Output the [X, Y] coordinate of the center of the cell containing the given text.  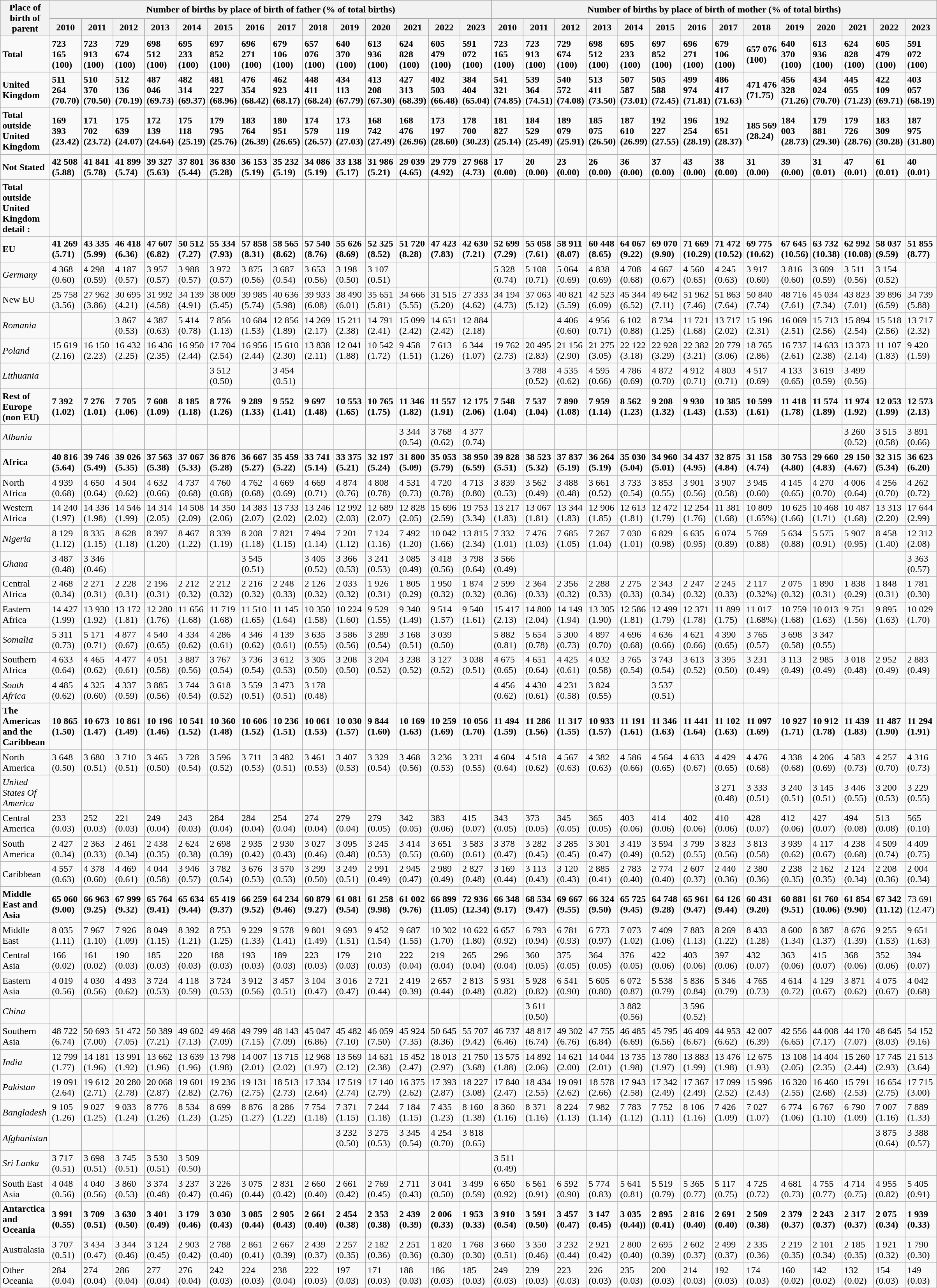
65 961 (9.47) [697, 905]
15 518 (2.56) [889, 325]
2 935 (0.42) [255, 848]
Middle East [25, 936]
7 754 (1.18) [318, 1112]
3 457 (0.47) [571, 1219]
1 950 (0.32) [444, 589]
510 370 (70.50) [97, 90]
18 227 (3.08) [476, 1087]
13 798 (1.98) [224, 1062]
6 790 (1.09) [858, 1112]
3 208 (0.50) [350, 665]
The Americas and the Caribbean [25, 726]
Total outside United Kingdom [25, 131]
8 160 (1.38) [476, 1112]
11 721 (1.68) [697, 325]
2 602 (0.37) [697, 1249]
179 881 (29.30) [826, 131]
2 800 (0.40) [634, 1249]
3 887 (0.56) [192, 665]
3 707 (0.51) [65, 1249]
10 553 (1.65) [350, 407]
11 107 (1.83) [889, 351]
10 912 (1.78) [826, 726]
8 876 (1.27) [255, 1112]
364 (0.05) [602, 960]
66 348 (9.17) [507, 905]
3 745 (0.51) [129, 1163]
51 855 (8.77) [921, 249]
11 899 (1.75) [728, 615]
Other Oceania [25, 1275]
48 143 (7.09) [287, 1037]
China [25, 1011]
67 999 (9.32) [129, 905]
3 957 (0.57) [160, 274]
3 027 (0.46) [318, 848]
5 064 (0.69) [571, 274]
2 004 (0.34) [921, 874]
4 714 (0.75) [858, 1189]
345 (0.05) [571, 823]
3 765 (0.54) [634, 665]
3 124 (0.45) [160, 1249]
9 930 (1.43) [697, 407]
8 049 (1.15) [160, 936]
Rest of Europe (non EU) [25, 407]
8 753 (1.25) [224, 936]
10 542 (1.72) [381, 351]
2 364 (0.33) [539, 589]
Sri Lanka [25, 1163]
4 465 (0.62) [97, 665]
456 328 (71.26) [794, 90]
4 231 (0.58) [571, 690]
210 (0.03) [381, 960]
34 960 (5.01) [665, 463]
Eastern Asia [25, 986]
175 118 (25.19) [192, 131]
7 890 (1.08) [571, 407]
4 956 (0.71) [602, 325]
3 823 (0.56) [728, 848]
37 (0.00) [665, 167]
7 030 (1.01) [634, 538]
434 113 (67.79) [350, 90]
42 508 (5.88) [65, 167]
8 387 (1.37) [826, 936]
161 (0.02) [97, 960]
2 440 (0.36) [728, 874]
6 102 (0.88) [634, 325]
3 226 (0.46) [224, 1189]
5 346 (0.79) [728, 986]
Place of birth of parent [25, 18]
507 587 (73.01) [634, 90]
13 930 (1.92) [97, 615]
10 196 (1.46) [160, 726]
15 791 (2.53) [858, 1087]
486 417 (71.63) [728, 90]
181 827 (25.14) [507, 131]
46 485 (6.69) [634, 1037]
10 061 (1.53) [318, 726]
4 409 (0.75) [921, 848]
9 552 (1.41) [287, 407]
12 053 (1.99) [889, 407]
7 926 (1.09) [129, 936]
3 885 (0.56) [160, 690]
422 (0.06) [665, 960]
36 (0.00) [634, 167]
31 992 (4.58) [160, 300]
2 238 (0.35) [794, 874]
7 073 (1.02) [634, 936]
32 197 (5.24) [381, 463]
2 196 (0.31) [160, 589]
35 459 (5.22) [287, 463]
4 517 (0.69) [762, 375]
7 007 (1.16) [889, 1112]
North America [25, 762]
5 836 (0.84) [697, 986]
197 (0.03) [350, 1275]
29 039 (4.65) [413, 167]
12 472 (1.79) [665, 513]
4 042 (0.68) [921, 986]
4 334 (0.62) [192, 640]
279 (0.04) [350, 823]
200 (0.03) [665, 1275]
16 737 (2.61) [794, 351]
12 280 (1.76) [160, 615]
4 040 (0.56) [97, 1189]
18 434 (2.55) [539, 1087]
4 632 (0.66) [160, 488]
11 102 (1.63) [728, 726]
29 150 (4.67) [858, 463]
61 002 (9.76) [413, 905]
3 260 (0.52) [858, 437]
65 060 (9.00) [65, 905]
9 529 (1.55) [381, 615]
3 285 (0.45) [571, 848]
13 838 (2.11) [318, 351]
3 512 (0.50) [224, 375]
4 469 (0.61) [129, 874]
462 923 (68.17) [287, 90]
46 737 (6.46) [507, 1037]
37 837 (5.19) [571, 463]
Nigeria [25, 538]
34 437 (4.95) [697, 463]
3 345 (0.54) [413, 1138]
3 630 (0.50) [129, 1219]
3 414 (0.55) [413, 848]
3 545 (0.51) [255, 564]
3 113 (0.49) [794, 665]
1 874 (0.32) [476, 589]
11 017 (1.68%) [762, 615]
20 779 (3.06) [728, 351]
2 930 (0.43) [287, 848]
18 578 (2.66) [602, 1087]
14 269 (2.17) [318, 325]
11 557 (1.91) [444, 407]
3 530 (0.51) [160, 1163]
3 710 (0.51) [129, 762]
166 (0.02) [65, 960]
11 191 (1.61) [634, 726]
12 828 (2.05) [413, 513]
1 953 (0.33) [476, 1219]
4 583 (0.73) [858, 762]
1 820 (0.30) [444, 1249]
5 641 (0.81) [634, 1189]
14 546 (1.99) [129, 513]
2 861 (0.41) [255, 1249]
Bangladesh [25, 1112]
4 675 (0.65) [507, 665]
4 651 (0.64) [539, 665]
18 513 (2.73) [287, 1087]
3 344 (0.54) [413, 437]
1 768 (0.30) [476, 1249]
2 657 (0.44) [444, 986]
3 465 (0.50) [160, 762]
15 619 (2.16) [65, 351]
13 305 (1.90) [602, 615]
17 (0.00) [507, 167]
9 578 (1.41) [287, 936]
52 699 (7.29) [507, 249]
42 523 (6.09) [602, 300]
39 985 (5.74) [255, 300]
3 709 (0.51) [97, 1219]
Ghana [25, 564]
2 219 (0.35) [794, 1249]
69 775 (10.62) [762, 249]
3 168 (0.51) [413, 640]
2 126 (0.32) [318, 589]
4 633 (0.64) [65, 665]
160 (0.02) [794, 1275]
8 371 (1.16) [539, 1112]
3 867 (0.53) [129, 325]
375 (0.05) [571, 960]
6 561 (0.91) [539, 1189]
376 (0.05) [634, 960]
48 716 (7.61) [794, 300]
60 879 (9.27) [318, 905]
192 651 (28.37) [728, 131]
3 798 (0.64) [476, 564]
5 769 (0.88) [762, 538]
21 513 (3.64) [921, 1062]
8 339 (1.19) [224, 538]
Germany [25, 274]
154 (0.03) [889, 1275]
4 257 (0.70) [889, 762]
39 896 (6.59) [889, 300]
5 605 (0.80) [602, 986]
242 (0.03) [224, 1275]
8 734 (1.25) [665, 325]
190 (0.03) [129, 960]
4 614 (0.72) [794, 986]
19 601 (2.82) [192, 1087]
60 448 (8.65) [602, 249]
20 495 (2.83) [539, 351]
71 472 (10.52) [728, 249]
38 523 (5.32) [539, 463]
20 280 (2.78) [129, 1087]
3 648 (0.50) [65, 762]
7 492 (1.20) [413, 538]
43 823 (7.01) [858, 300]
3 945 (0.60) [762, 488]
7 821 (1.15) [287, 538]
4 557 (0.63) [65, 874]
5 300 (0.73) [571, 640]
58 565 (8.62) [287, 249]
51 962 (7.46) [697, 300]
4 286 (0.61) [224, 640]
7 883 (1.13) [697, 936]
8 286 (1.22) [287, 1112]
3 687 (0.54) [287, 274]
4 476 (0.68) [762, 762]
487 046 (69.73) [160, 90]
3 698 (0.51) [97, 1163]
2 509 (0.38) [762, 1219]
186 (0.03) [444, 1275]
18 013 (2.97) [444, 1062]
3 651 (0.60) [444, 848]
United Kingdom [25, 90]
394 (0.07) [921, 960]
14 800 (2.04) [539, 615]
183 309 (30.28) [889, 131]
7 494 (1.14) [318, 538]
19 091 (2.62) [571, 1087]
220 (0.03) [192, 960]
4 755 (0.77) [826, 1189]
373 (0.05) [539, 823]
17 943 (2.58) [634, 1087]
64 126 (9.44) [728, 905]
7 705 (1.06) [129, 407]
2 343 (0.34) [665, 589]
279 (0.05) [381, 823]
3 891 (0.66) [921, 437]
187 610 (26.99) [634, 131]
12 906 (1.85) [602, 513]
239 (0.03) [539, 1275]
235 (0.03) [634, 1275]
12 675 (1.93) [762, 1062]
14 044 (2.01) [602, 1062]
7 476 (1.03) [539, 538]
4 270 (0.70) [826, 488]
10 673 (1.47) [97, 726]
8 185 (1.18) [192, 407]
427 (0.07) [826, 823]
4 765 (0.73) [762, 986]
29 779 (4.92) [444, 167]
7 685 (1.05) [571, 538]
57 858 (8.31) [255, 249]
12 254 (1.76) [697, 513]
36 830 (5.28) [224, 167]
4 509 (0.74) [889, 848]
11 441 (1.64) [697, 726]
4 493 (0.62) [129, 986]
9 697 (1.48) [318, 407]
50 389 (7.21) [160, 1037]
13 476 (1.98) [728, 1062]
20 (0.00) [539, 167]
4 720 (0.78) [444, 488]
7 752 (1.11) [665, 1112]
276 (0.04) [192, 1275]
69 667 (9.55) [571, 905]
2 945 (0.47) [413, 874]
Total [25, 54]
183 764 (26.39) [255, 131]
15 196 (2.31) [762, 325]
4 187 (0.57) [129, 274]
172 139 (24.64) [160, 131]
12 884 (2.18) [476, 325]
2 248 (0.33) [287, 589]
413 208 (67.30) [381, 90]
2 251 (0.36) [413, 1249]
448 411 (68.24) [318, 90]
38 (0.00) [728, 167]
6 072 (0.87) [634, 986]
173 197 (28.60) [444, 131]
6 657 (0.92) [507, 936]
Western Africa [25, 513]
10 487 (1.68) [858, 513]
7 276 (1.01) [97, 407]
3 395 (0.50) [728, 665]
38 490 (6.01) [350, 300]
360 (0.05) [539, 960]
13 733 (2.02) [287, 513]
50 840 (7.74) [762, 300]
14 007 (2.01) [255, 1062]
9 452 (1.54) [381, 936]
62 992 (10.08) [858, 249]
6 767 (1.10) [826, 1112]
8 224 (1.13) [571, 1112]
187 975 (31.80) [921, 131]
428 (0.07) [762, 823]
45 344 (6.52) [634, 300]
15 894 (2.54) [858, 325]
1 838 (0.29) [858, 589]
1 926 (0.31) [381, 589]
34 086 (5.19) [318, 167]
5 882 (0.81) [507, 640]
11 656 (1.68) [192, 615]
13 313 (2.20) [889, 513]
7 184 (1.15) [413, 1112]
3 499 (0.59) [476, 1189]
4 518 (0.62) [539, 762]
3 366 (0.53) [350, 564]
2 985 (0.49) [826, 665]
196 254 (28.19) [697, 131]
39 746 (5.49) [97, 463]
7 982 (1.14) [602, 1112]
3 378 (0.47) [507, 848]
Lithuania [25, 375]
3 611 (0.50) [539, 1011]
Romania [25, 325]
9 844 (1.60) [381, 726]
65 419 (9.37) [224, 905]
4 786 (0.69) [634, 375]
4 762 (0.68) [255, 488]
64 067 (9.22) [634, 249]
2 831 (0.42) [287, 1189]
4 117 (0.67) [826, 848]
17 745 (2.93) [889, 1062]
49 799 (7.15) [255, 1037]
7 371 (1.15) [350, 1112]
2 624 (0.38) [192, 848]
51 720 (8.28) [413, 249]
36 667 (5.27) [255, 463]
2 182 (0.36) [381, 1249]
3 473 (0.51) [287, 690]
3 229 (0.55) [921, 793]
8 467 (1.22) [192, 538]
5 414 (0.78) [192, 325]
48 722 (6.74) [65, 1037]
3 085 (0.49) [413, 564]
3 329 (0.54) [381, 762]
11 346 (1.82) [413, 407]
18 765 (2.86) [762, 351]
4 897 (0.70) [602, 640]
14 621 (2.00) [571, 1062]
40 636 (5.98) [287, 300]
46 059 (7.50) [381, 1037]
2 117 (0.32%) [762, 589]
35 651 (5.81) [381, 300]
189 079 (25.91) [571, 131]
5 931 (0.82) [507, 986]
7 267 (1.04) [602, 538]
2 356 (0.32) [571, 589]
2 275 (0.33) [634, 589]
243 (0.03) [192, 823]
5 311 (0.73) [65, 640]
226 (0.03) [602, 1275]
3 910 (0.54) [507, 1219]
19 131 (2.75) [255, 1087]
13 717 (2.32) [921, 325]
13 639 (1.96) [192, 1062]
2 101 (0.34) [826, 1249]
2 660 (0.40) [318, 1189]
2 667 (0.39) [287, 1249]
4 430 (0.61) [539, 690]
3 127 (0.52) [444, 665]
2 885 (0.41) [602, 874]
222 (0.03) [318, 1275]
5 171 (0.71) [97, 640]
10 759 (1.68) [794, 615]
Afghanistan [25, 1138]
33 375 (5.21) [350, 463]
21 156 (2.90) [571, 351]
3 594 (0.52) [665, 848]
4 877 (0.67) [129, 640]
185 075 (26.50) [602, 131]
383 (0.06) [444, 823]
4 406 (0.60) [571, 325]
15 417 (2.13) [507, 615]
7 537 (1.04) [539, 407]
3 271 (0.48) [728, 793]
8 562 (1.23) [634, 407]
3 733 (0.54) [634, 488]
17 367 (2.49) [697, 1087]
3 991 (0.55) [65, 1219]
1 848 (0.31) [889, 589]
7 201 (1.12) [350, 538]
10 606 (1.52) [255, 726]
2 419 (0.39) [413, 986]
45 034 (7.34) [826, 300]
14 336 (1.98) [97, 513]
13 883 (1.99) [697, 1062]
3 454 (0.51) [287, 375]
35 232 (5.19) [287, 167]
3 511 (0.56) [858, 274]
Eastern Africa [25, 615]
3 240 (0.51) [794, 793]
3 711 (0.53) [255, 762]
4 477 (0.61) [129, 665]
12 175 (2.06) [476, 407]
4 256 (0.70) [889, 488]
38 009 (5.45) [224, 300]
65 764 (9.41) [160, 905]
8 600 (1.34) [794, 936]
4 338 (0.68) [794, 762]
49 642 (7.11) [665, 300]
17 519 (2.74) [350, 1087]
37 801 (5.44) [192, 167]
16 654 (2.75) [889, 1087]
10 042 (1.66) [444, 538]
17 715 (3.00) [921, 1087]
3 882 (0.56) [634, 1011]
73 691 (12.47) [921, 905]
2 245 (0.33) [728, 589]
Central Asia [25, 960]
3 661 (0.52) [602, 488]
4 737 (0.68) [192, 488]
38 950 (6.59) [476, 463]
47 607 (6.82) [160, 249]
3 839 (0.53) [507, 488]
3 583 (0.61) [476, 848]
3 618 (0.52) [224, 690]
2 691 (0.40) [728, 1219]
61 081 (9.54) [350, 905]
4 387 (0.63) [160, 325]
3 613 (0.52) [697, 665]
4 262 (0.72) [921, 488]
4 808 (0.78) [381, 488]
50 512 (7.27) [192, 249]
175 639 (24.07) [129, 131]
2 247 (0.32) [697, 589]
2 721 (0.44) [381, 986]
3 488 (0.48) [571, 488]
9 651 (1.63) [921, 936]
Number of births by place of birth of mother (% of total births) [714, 9]
31 (0.00) [762, 167]
6 793 (0.94) [539, 936]
482 314 (69.37) [192, 90]
Caribbean [25, 874]
Middle East and Asia [25, 905]
51 863 (7.64) [728, 300]
4 604 (0.64) [507, 762]
2 883 (0.49) [921, 665]
Southern Africa [25, 665]
34 139 (4.91) [192, 300]
41 841 (5.78) [97, 167]
64 234 (9.46) [287, 905]
2 257 (0.35) [350, 1249]
12 968 (1.97) [318, 1062]
6 829 (0.98) [665, 538]
9 895 (1.63) [889, 615]
11 286 (1.56) [539, 726]
13 217 (1.83) [507, 513]
27 962 (3.86) [97, 300]
5 519 (0.79) [665, 1189]
3 039 (0.50) [444, 640]
343 (0.05) [507, 823]
342 (0.05) [413, 823]
2 438 (0.35) [160, 848]
Not Stated [25, 167]
36 264 (5.19) [602, 463]
Central Africa [25, 589]
9 458 (1.51) [413, 351]
3 788 (0.52) [539, 375]
3 946 (0.57) [192, 874]
3 282 (0.45) [539, 848]
3 768 (0.62) [444, 437]
3 018 (0.48) [858, 665]
3 767 (0.54) [224, 665]
2 162 (0.35) [826, 874]
7 548 (1.04) [507, 407]
10 360 (1.48) [224, 726]
11 439 (1.83) [858, 726]
512 136 (70.19) [129, 90]
67 342 (11.12) [889, 905]
13 735 (1.98) [634, 1062]
4 595 (0.66) [602, 375]
27 968 (4.73) [476, 167]
46 409 (6.67) [697, 1037]
47 (0.01) [858, 167]
8 433 (1.28) [762, 936]
3 231 (0.49) [762, 665]
40 821 (5.59) [571, 300]
9 255 (1.53) [889, 936]
222 (0.04) [413, 960]
4 667 (0.67) [665, 274]
66 963 (9.25) [97, 905]
4 955 (0.82) [889, 1189]
2 661 (0.40) [318, 1219]
2 075 (0.34) [889, 1219]
4 377 (0.74) [476, 437]
414 (0.06) [665, 823]
4 390 (0.65) [728, 640]
19 236 (2.76) [224, 1087]
17 644 (2.99) [921, 513]
4 368 (0.60) [65, 274]
14 383 (2.07) [255, 513]
3 301 (0.47) [602, 848]
16 320 (2.55) [794, 1087]
Pakistan [25, 1087]
3 901 (0.56) [697, 488]
48 817 (6.74) [539, 1037]
2 363 (0.33) [97, 848]
14 404 (2.35) [826, 1062]
6 592 (0.90) [571, 1189]
193 (0.03) [255, 960]
3 566 (0.49) [507, 564]
214 (0.03) [697, 1275]
10 541 (1.52) [192, 726]
3 200 (0.53) [889, 793]
505 588 (72.45) [665, 90]
11 574 (1.89) [826, 407]
8 628 (1.18) [129, 538]
34 739 (5.88) [921, 300]
3 085 (0.44) [255, 1219]
3 972 (0.57) [224, 274]
3 346 (0.46) [97, 564]
3 515 (0.58) [889, 437]
13 569 (2.12) [350, 1062]
10 765 (1.75) [381, 407]
27 333 (4.62) [476, 300]
15 696 (2.59) [444, 513]
2 075 (0.32) [794, 589]
4 145 (0.65) [794, 488]
1 939 (0.33) [921, 1219]
11 719 (1.68) [224, 615]
3 038 (0.51) [476, 665]
55 626 (8.69) [350, 249]
2 813 (0.48) [476, 986]
40 816 (5.64) [65, 463]
4 030 (0.56) [97, 986]
3 016 (0.47) [350, 986]
40 (0.01) [921, 167]
539 364 (74.51) [539, 90]
3 609 (0.59) [826, 274]
11 145 (1.64) [287, 615]
31 158 (4.74) [762, 463]
5 774 (0.83) [602, 1189]
2 228 (0.31) [129, 589]
36 623 (6.20) [921, 463]
4 708 (0.68) [634, 274]
7 027 (1.07) [762, 1112]
13 067 (1.81) [539, 513]
2 607 (0.37) [697, 874]
4 485 (0.62) [65, 690]
16 956 (2.44) [255, 351]
4 760 (0.68) [224, 488]
5 634 (0.88) [794, 538]
4 118 (0.59) [192, 986]
26 (0.00) [602, 167]
15 099 (2.42) [413, 325]
11 974 (1.92) [858, 407]
34 194 (4.73) [507, 300]
185 569 (28.24) [762, 131]
3 619 (0.59) [826, 375]
471 476 (71.75) [762, 90]
2 243 (0.37) [826, 1219]
44 953 (6.62) [728, 1037]
9 105 (1.26) [65, 1112]
3 653 (0.56) [318, 274]
3 799 (0.55) [697, 848]
Somalia [25, 640]
13 815 (2.34) [476, 538]
25 758 (3.56) [65, 300]
10 224 (1.60) [350, 615]
10 622 (1.80) [476, 936]
2 216 (0.32) [255, 589]
4 044 (0.58) [160, 874]
3 871 (0.62) [858, 986]
4 129 (0.67) [826, 986]
10 933 (1.57) [602, 726]
23 (0.00) [571, 167]
173 119 (27.03) [350, 131]
8 676 (1.39) [858, 936]
2 208 (0.36) [889, 874]
2 895 (0.41) [665, 1219]
3 511 (0.49) [507, 1163]
41 899 (5.74) [129, 167]
2 783 (0.40) [634, 874]
4 669 (0.71) [318, 488]
64 748 (9.28) [665, 905]
11 294 (1.91) [921, 726]
3 289 (0.54) [381, 640]
3 231 (0.55) [476, 762]
8 269 (1.22) [728, 936]
16 460 (2.68) [826, 1087]
2 499 (0.37) [728, 1249]
14 240 (1.97) [65, 513]
10 013 (1.63) [826, 615]
45 924 (7.35) [413, 1037]
2 124 (0.34) [858, 874]
43 (0.00) [697, 167]
8 208 (1.18) [255, 538]
13 715 (2.02) [287, 1062]
7 435 (1.23) [444, 1112]
16 069 (2.51) [794, 325]
12 586 (1.81) [634, 615]
12 992 (2.03) [350, 513]
8 392 (1.21) [192, 936]
New EU [25, 300]
21 750 (3.68) [476, 1062]
3 238 (0.52) [413, 665]
3 347 (0.55) [826, 640]
3 676 (0.53) [255, 874]
3 095 (0.48) [350, 848]
10 259 (1.69) [444, 726]
12 856 (1.89) [287, 325]
3 988 (0.57) [192, 274]
3 350 (0.46) [539, 1249]
10 385 (1.53) [728, 407]
17 140 (2.79) [381, 1087]
4 636 (0.66) [665, 640]
22 928 (3.29) [665, 351]
9 340 (1.49) [413, 615]
69 070 (9.90) [665, 249]
4 075 (0.67) [889, 986]
13 717 (2.02) [728, 325]
540 572 (74.08) [571, 90]
3 698 (0.58) [794, 640]
494 (0.08) [858, 823]
31 800 (5.09) [413, 463]
541 321 (74.85) [507, 90]
7 613 (1.26) [444, 351]
61 258 (9.98) [381, 905]
51 472 (7.05) [129, 1037]
3 419 (0.49) [634, 848]
1 805 (0.29) [413, 589]
65 725 (9.45) [634, 905]
3 120 (0.43) [571, 874]
41 269 (5.71) [65, 249]
5 405 (0.91) [921, 1189]
427 313 (68.39) [413, 90]
3 275 (0.53) [381, 1138]
3 374 (0.48) [160, 1189]
513 (0.08) [889, 823]
4 325 (0.60) [97, 690]
17 334 (2.64) [318, 1087]
4 838 (0.69) [602, 274]
South America [25, 848]
50 693 (7.00) [97, 1037]
402 (0.06) [697, 823]
3 457 (0.51) [287, 986]
249 (0.04) [160, 823]
15 211 (2.38) [350, 325]
3 104 (0.47) [318, 986]
4 633 (0.67) [697, 762]
189 (0.03) [287, 960]
7 124 (1.16) [381, 538]
5 328 (0.74) [507, 274]
19 612 (2.71) [97, 1087]
4 048 (0.56) [65, 1189]
565 (0.10) [921, 823]
4 621 (0.66) [697, 640]
3 249 (0.51) [350, 874]
184 003 (28.73) [794, 131]
6 774 (1.06) [794, 1112]
4 382 (0.63) [602, 762]
8 458 (1.40) [889, 538]
2 380 (0.36) [762, 874]
39 026 (5.35) [129, 463]
3 236 (0.53) [444, 762]
481 227 (68.96) [224, 90]
44 008 (7.17) [826, 1037]
15 260 (2.44) [858, 1062]
43 335 (5.99) [97, 249]
14 508 (2.09) [192, 513]
3 487 (0.48) [65, 564]
4 133 (0.65) [794, 375]
11 317 (1.55) [571, 726]
3 241 (0.53) [381, 564]
4 567 (0.63) [571, 762]
19 091 (2.64) [65, 1087]
2 698 (0.39) [224, 848]
13 373 (2.14) [858, 351]
410 (0.06) [728, 823]
4 725 (0.72) [762, 1189]
184 529 (25.49) [539, 131]
48 645 (8.03) [889, 1037]
252 (0.03) [97, 823]
2 439 (0.37) [318, 1249]
4 006 (0.64) [858, 488]
3 728 (0.54) [192, 762]
10 927 (1.71) [794, 726]
6 635 (0.95) [697, 538]
3 570 (0.53) [287, 874]
60 431 (9.20) [762, 905]
2 454 (0.38) [350, 1219]
3 765 (0.57) [762, 640]
72 936 (12.34) [476, 905]
2 335 (0.36) [762, 1249]
11 381 (1.68) [728, 513]
36 876 (5.28) [224, 463]
6 344 (1.07) [476, 351]
4 378 (0.60) [97, 874]
10 236 (1.51) [287, 726]
434 024 (70.70) [826, 90]
United States Of America [25, 793]
445 055 (71.23) [858, 90]
4 504 (0.62) [129, 488]
42 630 (7.21) [476, 249]
49 602 (7.13) [192, 1037]
513 411 (73.50) [602, 90]
476 354 (68.42) [255, 90]
3 586 (0.56) [350, 640]
65 634 (9.44) [192, 905]
3 736 (0.54) [255, 665]
55 707 (9.42) [476, 1037]
397 (0.06) [728, 960]
2 379 (0.37) [794, 1219]
3 782 (0.54) [224, 874]
3 169 (0.44) [507, 874]
30 695 (4.21) [129, 300]
50 645 (8.36) [444, 1037]
2 185 (0.35) [858, 1249]
Albania [25, 437]
37 067 (5.33) [192, 463]
352 (0.06) [889, 960]
3 612 (0.53) [287, 665]
10 030 (1.57) [350, 726]
32 315 (5.34) [889, 463]
4 540 (0.65) [160, 640]
7 409 (1.06) [665, 936]
179 (0.03) [350, 960]
2 711 (0.43) [413, 1189]
4 245 (0.63) [728, 274]
3 743 (0.54) [665, 665]
3 461 (0.53) [318, 762]
4 456 (0.62) [507, 690]
4 586 (0.66) [634, 762]
10 684 (1.53) [255, 325]
5 117 (0.75) [728, 1189]
46 418 (6.36) [129, 249]
3 107 (0.51) [381, 274]
12 371 (1.78) [697, 615]
58 911 (8.07) [571, 249]
4 531 (0.73) [413, 488]
2 661 (0.42) [350, 1189]
2 827 (0.48) [476, 874]
10 599 (1.61) [762, 407]
5 907 (0.95) [858, 538]
2 991 (0.49) [381, 874]
31 (0.01) [826, 167]
7 967 (1.10) [97, 936]
49 468 (7.09) [224, 1037]
2 468 (0.34) [65, 589]
2 989 (0.49) [444, 874]
2 317 (0.37) [858, 1219]
South Africa [25, 690]
8 699 (1.25) [224, 1112]
4 872 (0.70) [665, 375]
21 275 (3.05) [602, 351]
142 (0.02) [826, 1275]
9 033 (1.24) [129, 1112]
3 407 (0.53) [350, 762]
422 109 (69.71) [889, 90]
33 138 (5.17) [350, 167]
4 713 (0.80) [476, 488]
7 783 (1.12) [634, 1112]
22 122 (3.18) [634, 351]
1 921 (0.32) [889, 1249]
6 074 (0.89) [728, 538]
5 538 (0.79) [665, 986]
35 030 (5.04) [634, 463]
174 (0.03) [762, 1275]
432 (0.07) [762, 960]
3 562 (0.49) [539, 488]
15 610 (2.30) [287, 351]
11 487 (1.90) [889, 726]
6 773 (0.97) [602, 936]
3 299 (0.50) [318, 874]
4 346 (0.62) [255, 640]
2 695 (0.39) [665, 1249]
3 405 (0.52) [318, 564]
178 700 (30.23) [476, 131]
3 875 (0.64) [889, 1138]
3 635 (0.55) [318, 640]
39 828 (5.51) [507, 463]
224 (0.03) [255, 1275]
7 889 (1.33) [921, 1112]
13 246 (2.02) [318, 513]
3 717 (0.51) [65, 1163]
South East Asia [25, 1189]
12 041 (1.88) [350, 351]
3 245 (0.53) [381, 848]
3 912 (0.56) [255, 986]
3 860 (0.53) [129, 1189]
179 795 (25.76) [224, 131]
6 650 (0.92) [507, 1189]
4 912 (0.71) [697, 375]
2 774 (0.40) [665, 874]
180 951 (26.65) [287, 131]
16 375 (2.62) [413, 1087]
499 974 (71.81) [697, 90]
9 514 (1.57) [444, 615]
37 063 (5.12) [539, 300]
Central America [25, 823]
3 537 (0.51) [665, 690]
368 (0.06) [858, 960]
45 482 (7.10) [350, 1037]
4 254 (0.70) [444, 1138]
4 429 (0.65) [728, 762]
57 540 (8.76) [318, 249]
384 404 (65.04) [476, 90]
8 534 (1.23) [192, 1112]
4 650 (0.64) [97, 488]
14 892 (2.06) [539, 1062]
19 762 (2.73) [507, 351]
4 337 (0.59) [129, 690]
8 106 (1.16) [697, 1112]
4 681 (0.73) [794, 1189]
17 704 (2.54) [224, 351]
13 344 (1.83) [571, 513]
Poland [25, 351]
39 933 (6.08) [318, 300]
31 986 (5.21) [381, 167]
11 494 (1.59) [507, 726]
42 007 (6.39) [762, 1037]
4 298 (0.59) [97, 274]
3 824 (0.55) [602, 690]
Africa [25, 463]
32 875 (4.84) [728, 463]
3 591 (0.50) [539, 1219]
12 312 (2.08) [921, 538]
3 401 (0.49) [160, 1219]
132 (0.02) [858, 1275]
13 172 (1.81) [129, 615]
3 559 (0.51) [255, 690]
9 289 (1.33) [255, 407]
16 432 (2.25) [129, 351]
8 360 (1.16) [507, 1112]
16 150 (2.23) [97, 351]
14 791 (2.41) [381, 325]
3 680 (0.51) [97, 762]
10 625 (1.66) [794, 513]
14 149 (1.94) [571, 615]
5 365 (0.77) [697, 1189]
286 (0.04) [129, 1275]
233 (0.03) [65, 823]
3 179 (0.46) [192, 1219]
14 181 (1.96) [97, 1062]
8 129 (1.12) [65, 538]
7 608 (1.09) [160, 407]
12 573 (2.13) [921, 407]
15 996 (2.43) [762, 1087]
29 660 (4.83) [826, 463]
168 476 (26.96) [413, 131]
10 302 (1.70) [444, 936]
7 392 (1.02) [65, 407]
17 840 (2.47) [507, 1087]
14 631 (2.38) [381, 1062]
3 917 (0.60) [762, 274]
9 751 (1.56) [858, 615]
52 325 (8.52) [381, 249]
8 397 (1.20) [160, 538]
6 781 (0.93) [571, 936]
3 232 (0.44) [571, 1249]
3 198 (0.50) [350, 274]
10 169 (1.63) [413, 726]
8 335 (1.15) [97, 538]
14 427 (1.99) [65, 615]
3 446 (0.55) [858, 793]
2 952 (0.49) [889, 665]
Australasia [25, 1249]
7 332 (1.01) [507, 538]
Southern Asia [25, 1037]
4 051 (0.58) [160, 665]
7 426 (1.09) [728, 1112]
13 780 (1.97) [665, 1062]
2 033 (0.32) [350, 589]
2 769 (0.45) [381, 1189]
17 393 (2.87) [444, 1087]
7 244 (1.18) [381, 1112]
17 099 (2.52) [728, 1087]
3 434 (0.47) [97, 1249]
192 (0.03) [728, 1275]
1 890 (0.31) [826, 589]
14 314 (2.05) [160, 513]
3 875 (0.56) [255, 274]
Number of births by place of birth of father (% of total births) [271, 9]
16 950 (2.44) [192, 351]
2 288 (0.33) [602, 589]
219 (0.04) [444, 960]
7 959 (1.14) [602, 407]
49 302 (6.76) [571, 1037]
10 809 (1.65%) [762, 513]
31 515 (5.20) [444, 300]
36 153 (5.19) [255, 167]
Total outside United Kingdom detail : [25, 208]
3 041 (0.50) [444, 1189]
67 645 (10.56) [794, 249]
4 316 (0.73) [921, 762]
3 939 (0.62) [794, 848]
3 113 (0.43) [539, 874]
10 865 (1.50) [65, 726]
14 350 (2.06) [224, 513]
61 760 (10.06) [826, 905]
71 669 (10.29) [697, 249]
174 579 (26.57) [318, 131]
India [25, 1062]
511 264 (70.70) [65, 90]
3 154 (0.52) [889, 274]
47 423 (7.83) [444, 249]
4 939 (0.68) [65, 488]
3 178 (0.48) [318, 690]
9 420 (1.59) [921, 351]
363 (0.06) [794, 960]
2 599 (0.36) [507, 589]
2 921 (0.42) [602, 1249]
2 006 (0.33) [444, 1219]
5 928 (0.82) [539, 986]
3 075 (0.44) [255, 1189]
2 903 (0.42) [192, 1249]
3 388 (0.57) [921, 1138]
4 032 (0.58) [602, 665]
66 259 (9.52) [255, 905]
4 874 (0.76) [350, 488]
2 461 (0.34) [129, 848]
403 057 (68.19) [921, 90]
2 427 (0.34) [65, 848]
North Africa [25, 488]
4 560 (0.65) [697, 274]
60 881 (9.51) [794, 905]
3 204 (0.52) [381, 665]
63 732 (10.38) [826, 249]
3 145 (0.51) [826, 793]
9 027 (1.25) [97, 1112]
3 344 (0.46) [129, 1249]
Antarctica and Oceania [25, 1219]
4 238 (0.68) [858, 848]
4 669 (0.69) [287, 488]
249 (0.03) [507, 1275]
12 799 (1.77) [65, 1062]
61 (0.01) [889, 167]
221 (0.03) [129, 823]
3 744 (0.54) [192, 690]
11 346 (1.63) [665, 726]
13 991 (1.92) [129, 1062]
4 803 (0.71) [728, 375]
8 035 (1.11) [65, 936]
11 418 (1.78) [794, 407]
2 353 (0.38) [381, 1219]
22 382 (3.21) [697, 351]
9 229 (1.33) [255, 936]
3 482 (0.51) [287, 762]
254 (0.04) [287, 823]
20 068 (2.87) [160, 1087]
4 139 (0.61) [287, 640]
33 741 (5.14) [318, 463]
12 613 (1.81) [634, 513]
2 439 (0.39) [413, 1219]
13 662 (1.96) [160, 1062]
39 (0.00) [794, 167]
4 696 (0.68) [634, 640]
149 (0.03) [921, 1275]
3 660 (0.51) [507, 1249]
39 327 (5.63) [160, 167]
61 854 (9.90) [858, 905]
3 853 (0.55) [665, 488]
4 535 (0.62) [571, 375]
4 019 (0.56) [65, 986]
3 333 (0.51) [762, 793]
169 393 (23.42) [65, 131]
66 899 (11.05) [444, 905]
9 801 (1.49) [318, 936]
296 (0.04) [507, 960]
3 509 (0.50) [192, 1163]
3 499 (0.56) [858, 375]
9 687 (1.55) [413, 936]
55 058 (7.61) [539, 249]
168 742 (27.49) [381, 131]
3 813 (0.58) [762, 848]
10 056 (1.70) [476, 726]
3 907 (0.58) [728, 488]
3 147 (0.45) [602, 1219]
47 755 (6.84) [602, 1037]
6 541 (0.90) [571, 986]
3 035 (0.44)) [634, 1219]
2 816 (0.40) [697, 1219]
265 (0.04) [476, 960]
2 788 (0.40) [224, 1249]
10 350 (1.58) [318, 615]
2 271 (0.31) [97, 589]
192 227 (27.55) [665, 131]
9 208 (1.32) [665, 407]
45 047 (6.86) [318, 1037]
12 689 (2.07) [381, 513]
3 305 (0.50) [318, 665]
7 856 (1.13) [224, 325]
11 510 (1.65) [255, 615]
15 452 (2.47) [413, 1062]
16 436 (2.35) [160, 351]
4 425 (0.61) [571, 665]
3 818 (0.65) [476, 1138]
34 666 (5.55) [413, 300]
3 468 (0.56) [413, 762]
5 575 (0.91) [826, 538]
9 540 (1.61) [476, 615]
5 108 (0.71) [539, 274]
13 575 (1.88) [507, 1062]
45 795 (6.56) [665, 1037]
402 503 (66.48) [444, 90]
277 (0.04) [160, 1275]
11 097 (1.69) [762, 726]
171 (0.03) [381, 1275]
17 342 (2.49) [665, 1087]
3 237 (0.47) [192, 1189]
44 170 (7.07) [858, 1037]
42 556 (6.65) [794, 1037]
10 861 (1.49) [129, 726]
3 418 (0.56) [444, 564]
5 654 (0.78) [539, 640]
58 037 (9.59) [889, 249]
14 651 (2.42) [444, 325]
19 753 (3.34) [476, 513]
30 753 (4.80) [794, 463]
4 206 (0.69) [826, 762]
9 693 (1.51) [350, 936]
3 816 (0.60) [794, 274]
1 790 (0.30) [921, 1249]
10 468 (1.71) [826, 513]
15 713 (2.56) [826, 325]
412 (0.06) [794, 823]
12 499 (1.79) [665, 615]
365 (0.05) [602, 823]
179 726 (28.76) [858, 131]
35 053 (5.79) [444, 463]
54 152 (9.16) [921, 1037]
10 029 (1.70) [921, 615]
4 564 (0.65) [665, 762]
1 781 (0.30) [921, 589]
171 702 (23.72) [97, 131]
14 633 (2.38) [826, 351]
238 (0.04) [287, 1275]
EU [25, 249]
3 363 (0.57) [921, 564]
13 108 (2.05) [794, 1062]
3 232 (0.50) [350, 1138]
55 334 (7.93) [224, 249]
68 534 (9.47) [539, 905]
37 563 (5.38) [160, 463]
66 324 (9.50) [602, 905]
2 905 (0.43) [287, 1219]
3 030 (0.43) [224, 1219]
